Capture the cell that displays the provided text and extract its [x, y] central coordinate. 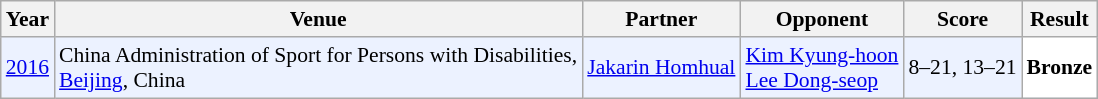
8–21, 13–21 [962, 68]
China Administration of Sport for Persons with Disabilities,Beijing, China [318, 68]
Jakarin Homhual [661, 68]
Opponent [822, 19]
2016 [28, 68]
Kim Kyung-hoon Lee Dong-seop [822, 68]
Year [28, 19]
Partner [661, 19]
Score [962, 19]
Bronze [1060, 68]
Venue [318, 19]
Result [1060, 19]
